Extract the [X, Y] coordinate from the center of the cell holding the provided text.  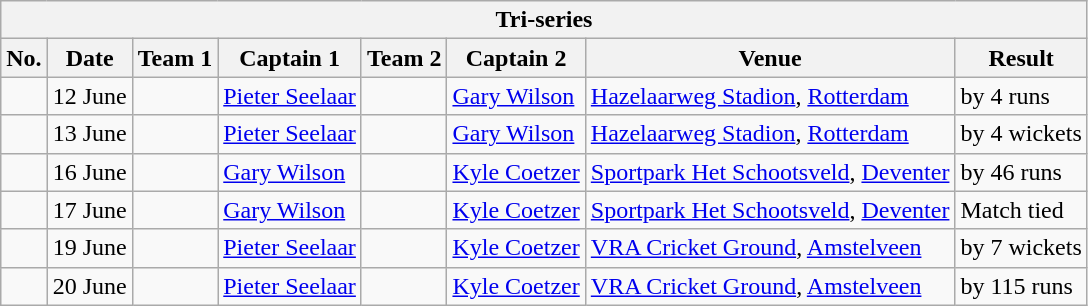
Match tied [1021, 210]
by 4 runs [1021, 96]
17 June [90, 210]
No. [24, 58]
by 4 wickets [1021, 134]
13 June [90, 134]
Team 2 [404, 58]
20 June [90, 286]
by 115 runs [1021, 286]
Venue [770, 58]
12 June [90, 96]
by 7 wickets [1021, 248]
16 June [90, 172]
Captain 1 [290, 58]
Tri-series [544, 20]
Team 1 [175, 58]
Date [90, 58]
Captain 2 [516, 58]
19 June [90, 248]
by 46 runs [1021, 172]
Result [1021, 58]
